Capture the cell that displays the provided text and extract its (X, Y) central coordinate. 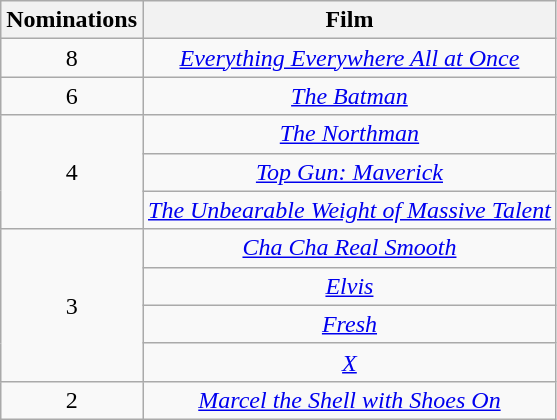
X (349, 362)
4 (72, 172)
3 (72, 305)
Top Gun: Maverick (349, 172)
Marcel the Shell with Shoes On (349, 400)
8 (72, 58)
Fresh (349, 324)
The Unbearable Weight of Massive Talent (349, 210)
6 (72, 96)
2 (72, 400)
Film (349, 20)
The Northman (349, 134)
The Batman (349, 96)
Cha Cha Real Smooth (349, 248)
Elvis (349, 286)
Nominations (72, 20)
Everything Everywhere All at Once (349, 58)
